Scan for the cell matching the given text and deliver its (X, Y) coordinate at center. 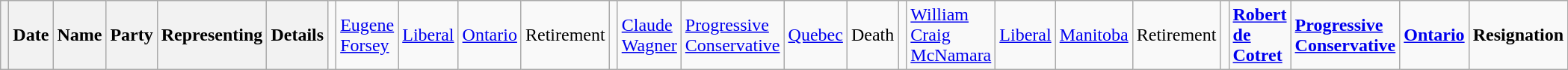
Details (297, 35)
Manitoba (1094, 35)
Quebec (815, 35)
Eugene Forsey (368, 35)
Date (31, 35)
Name (79, 35)
Death (872, 35)
Claude Wagner (649, 35)
William Craig McNamara (951, 35)
Resignation (1518, 35)
Party (132, 35)
Robert de Cotret (1260, 35)
Representing (212, 35)
